Return (x, y) of the center of cell containing provided text 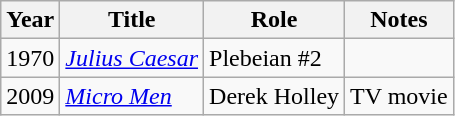
2009 (30, 96)
TV movie (400, 96)
Title (132, 20)
Micro Men (132, 96)
1970 (30, 58)
Derek Holley (274, 96)
Role (274, 20)
Julius Caesar (132, 58)
Year (30, 20)
Plebeian #2 (274, 58)
Notes (400, 20)
